Locate the cell with the specified text and output its (x, y) center coordinate. 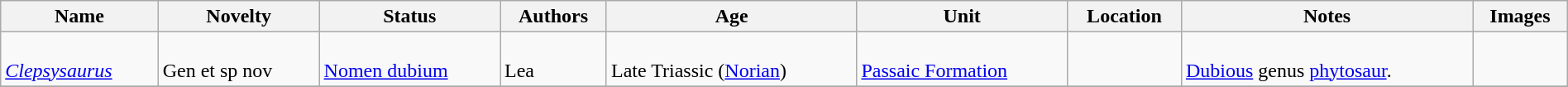
Unit (963, 17)
Location (1124, 17)
Novelty (238, 17)
Status (409, 17)
Lea (552, 60)
Dubious genus phytosaur. (1327, 60)
Notes (1327, 17)
Name (79, 17)
Images (1520, 17)
Gen et sp nov (238, 60)
Clepsysaurus (79, 60)
Authors (552, 17)
Late Triassic (Norian) (731, 60)
Passaic Formation (963, 60)
Nomen dubium (409, 60)
Age (731, 17)
